Determine the (x, y) coordinate at the center of the cell enclosing the given text.  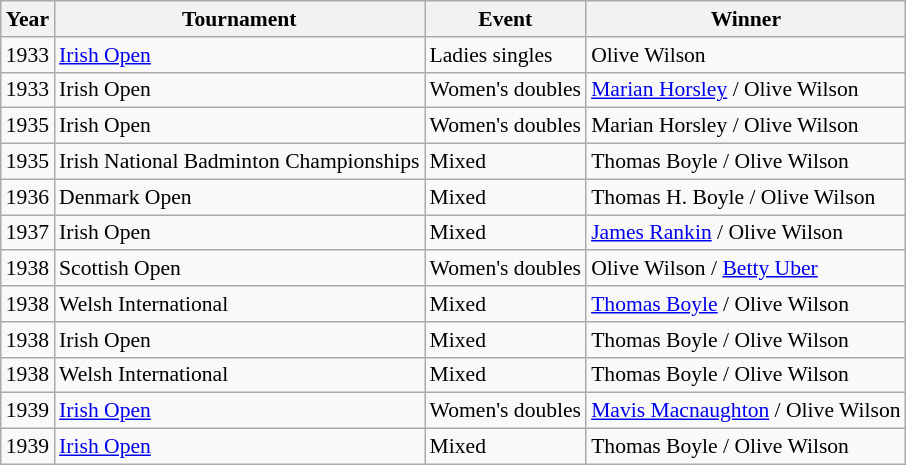
1936 (28, 197)
Year (28, 19)
James Rankin / Olive Wilson (746, 233)
Thomas H. Boyle / Olive Wilson (746, 197)
Event (506, 19)
Olive Wilson (746, 55)
Olive Wilson / Betty Uber (746, 269)
Tournament (239, 19)
1937 (28, 233)
Winner (746, 19)
Irish National Badminton Championships (239, 162)
Ladies singles (506, 55)
Denmark Open (239, 197)
Scottish Open (239, 269)
Mavis Macnaughton / Olive Wilson (746, 411)
